Search for the cell housing the specified text and yield its (x, y) center coordinate. 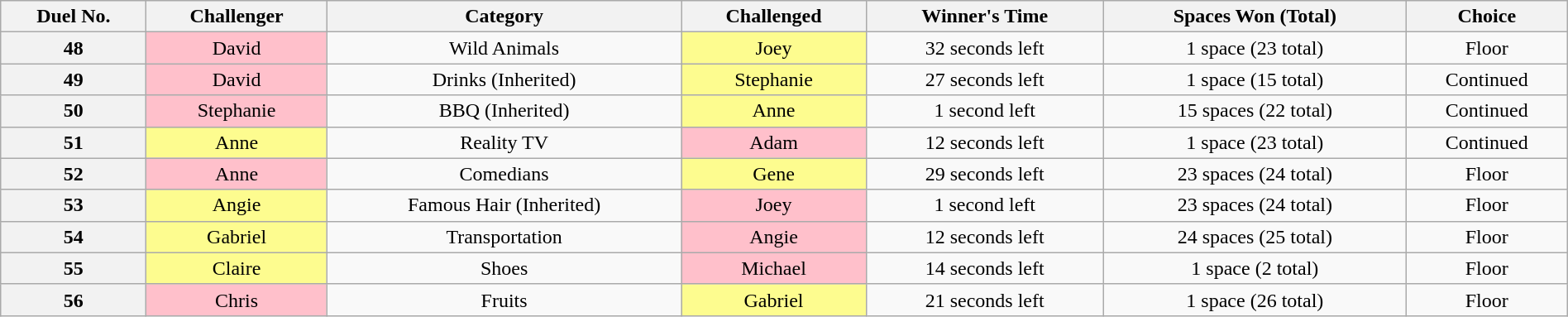
Fruits (504, 300)
29 seconds left (984, 174)
Wild Animals (504, 48)
50 (74, 111)
Challenged (774, 17)
1 space (26 total) (1255, 300)
Transportation (504, 237)
27 seconds left (984, 79)
Duel No. (74, 17)
49 (74, 79)
Michael (774, 268)
Challenger (237, 17)
Spaces Won (Total) (1255, 17)
21 seconds left (984, 300)
Category (504, 17)
Winner's Time (984, 17)
48 (74, 48)
1 space (2 total) (1255, 268)
Adam (774, 142)
52 (74, 174)
Shoes (504, 268)
Gene (774, 174)
24 spaces (25 total) (1255, 237)
51 (74, 142)
32 seconds left (984, 48)
Comedians (504, 174)
14 seconds left (984, 268)
Famous Hair (Inherited) (504, 205)
Reality TV (504, 142)
Chris (237, 300)
1 space (15 total) (1255, 79)
BBQ (Inherited) (504, 111)
53 (74, 205)
56 (74, 300)
55 (74, 268)
54 (74, 237)
Choice (1487, 17)
Claire (237, 268)
15 spaces (22 total) (1255, 111)
Drinks (Inherited) (504, 79)
